Return the [X, Y] coordinate for the center point of the cell that contains the specified text.  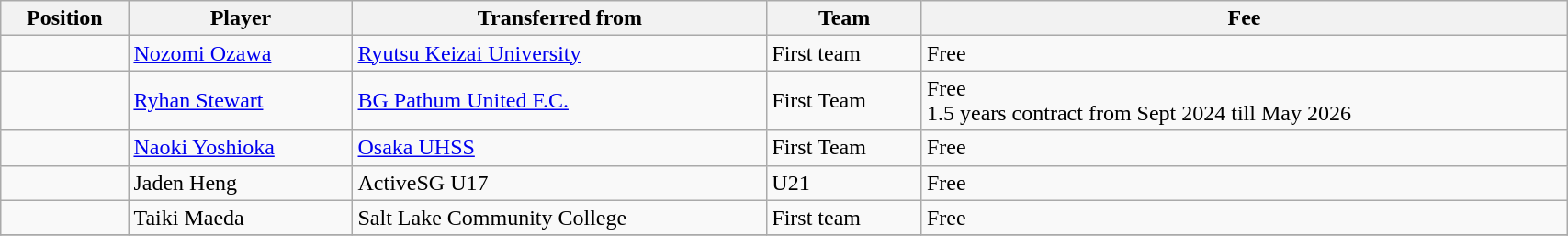
BG Pathum United F.C. [560, 101]
Fee [1244, 18]
Taiki Maeda [241, 218]
Nozomi Ozawa [241, 53]
Salt Lake Community College [560, 218]
Osaka UHSS [560, 148]
ActiveSG U17 [560, 183]
Free 1.5 years contract from Sept 2024 till May 2026 [1244, 101]
Jaden Heng [241, 183]
Ryutsu Keizai University [560, 53]
Position [64, 18]
Team [845, 18]
Ryhan Stewart [241, 101]
Naoki Yoshioka [241, 148]
U21 [845, 183]
Transferred from [560, 18]
Player [241, 18]
